Output the (X, Y) coordinate of the center of the cell containing the given text.  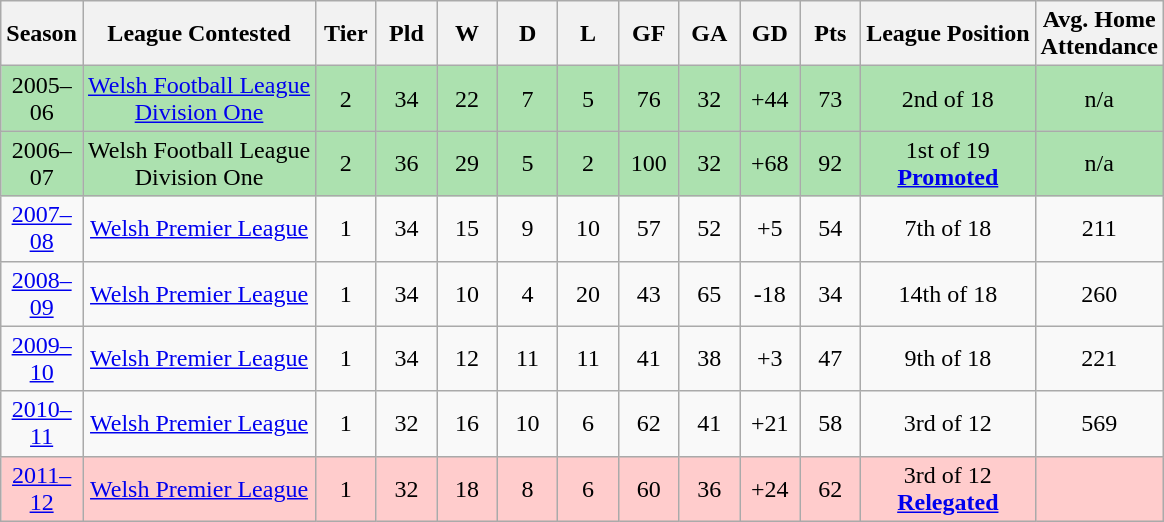
Pld (406, 34)
GF (648, 34)
15 (468, 228)
18 (468, 488)
58 (830, 424)
8 (528, 488)
7 (528, 98)
100 (648, 164)
Pts (830, 34)
4 (528, 294)
2006–07 (42, 164)
W (468, 34)
D (528, 34)
2011–12 (42, 488)
League Contested (198, 34)
260 (1099, 294)
+44 (770, 98)
20 (588, 294)
9th of 18 (948, 358)
569 (1099, 424)
+21 (770, 424)
3rd of 12Relegated (948, 488)
47 (830, 358)
92 (830, 164)
2007–08 (42, 228)
211 (1099, 228)
54 (830, 228)
2010–11 (42, 424)
16 (468, 424)
League Position (948, 34)
1st of 19Promoted (948, 164)
73 (830, 98)
76 (648, 98)
2005–06 (42, 98)
57 (648, 228)
2009–10 (42, 358)
12 (468, 358)
9 (528, 228)
52 (710, 228)
GA (710, 34)
-18 (770, 294)
22 (468, 98)
L (588, 34)
Tier (346, 34)
7th of 18 (948, 228)
+3 (770, 358)
+68 (770, 164)
221 (1099, 358)
43 (648, 294)
+5 (770, 228)
65 (710, 294)
3rd of 12 (948, 424)
38 (710, 358)
60 (648, 488)
Avg. HomeAttendance (1099, 34)
2nd of 18 (948, 98)
2008–09 (42, 294)
Season (42, 34)
+24 (770, 488)
GD (770, 34)
14th of 18 (948, 294)
29 (468, 164)
